Detect which cell encompasses the target text, then output its (X, Y) center coordinate. 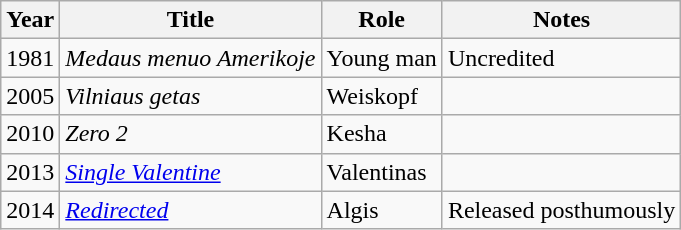
Notes (561, 20)
Algis (382, 210)
2013 (30, 172)
Young man (382, 58)
Single Valentine (190, 172)
Medaus menuo Amerikoje (190, 58)
Valentinas (382, 172)
Kesha (382, 134)
2014 (30, 210)
Uncredited (561, 58)
2005 (30, 96)
Year (30, 20)
1981 (30, 58)
2010 (30, 134)
Zero 2 (190, 134)
Role (382, 20)
Redirected (190, 210)
Vilniaus getas (190, 96)
Weiskopf (382, 96)
Title (190, 20)
Released posthumously (561, 210)
